Provide the [x, y] coordinate of the cell's center where the given text is located.  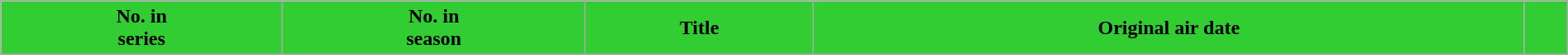
Original air date [1169, 28]
No. inseason [434, 28]
Title [700, 28]
No. inseries [142, 28]
